For the text-containing cell, return its midpoint in [x, y] coordinate format. 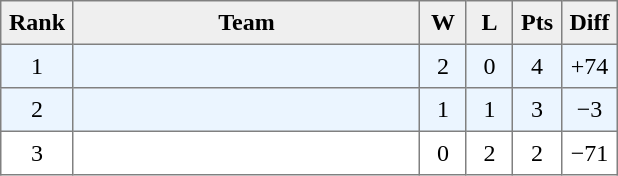
−71 [589, 153]
Rank [38, 23]
4 [537, 66]
Diff [589, 23]
Team [246, 23]
W [443, 23]
+74 [589, 66]
−3 [589, 110]
Pts [537, 23]
L [489, 23]
